Scan for the cell matching the given text and deliver its (x, y) coordinate at center. 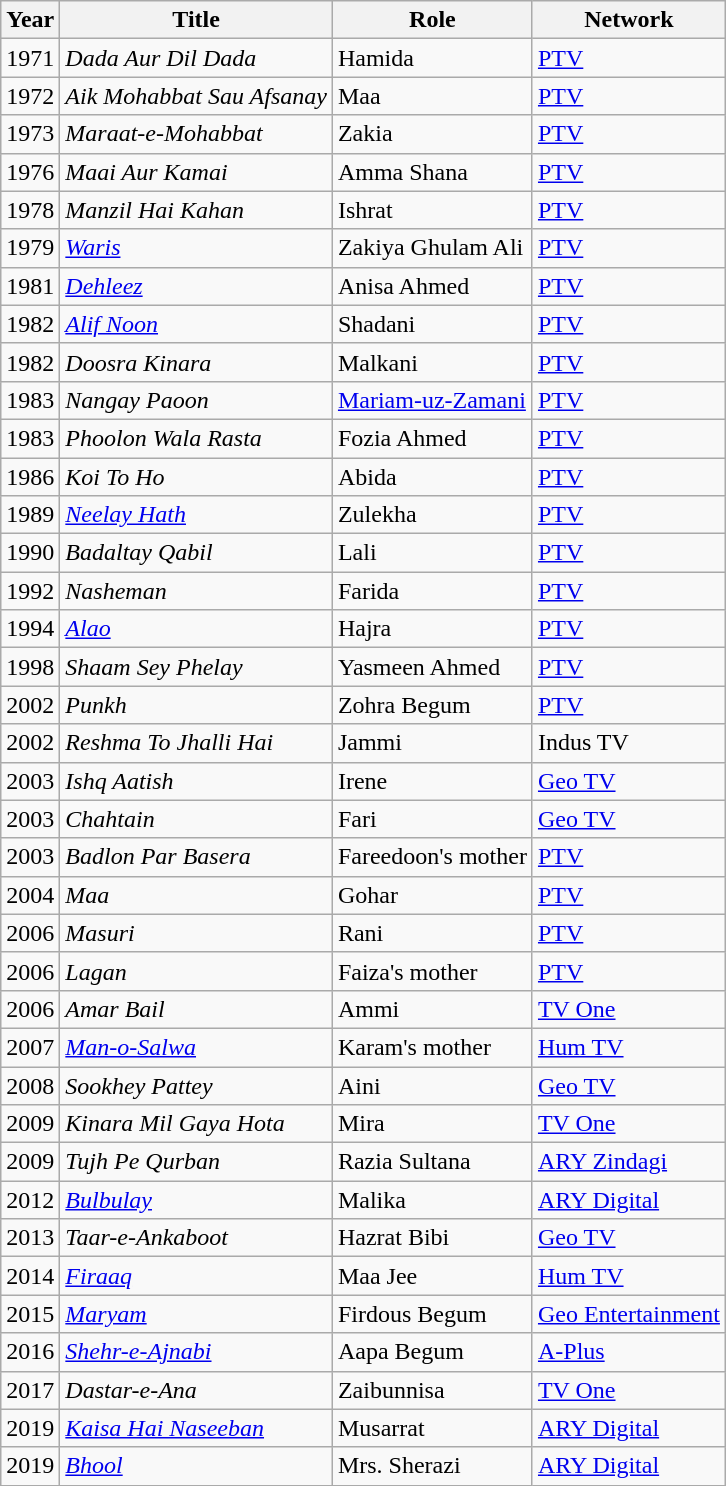
1990 (30, 553)
Amar Bail (196, 1009)
Dastar-e-Ana (196, 1390)
Shehr-e-Ajnabi (196, 1352)
1971 (30, 58)
Fari (432, 819)
2012 (30, 1200)
1979 (30, 248)
Yasmeen Ahmed (432, 667)
Year (30, 20)
Maai Aur Kamai (196, 172)
Anisa Ahmed (432, 286)
1986 (30, 477)
2008 (30, 1085)
Rani (432, 933)
Aini (432, 1085)
1989 (30, 515)
Badlon Par Basera (196, 857)
Ammi (432, 1009)
Chahtain (196, 819)
Zulekha (432, 515)
Role (432, 20)
Fozia Ahmed (432, 438)
Jammi (432, 743)
Nangay Paoon (196, 400)
Abida (432, 477)
Kinara Mil Gaya Hota (196, 1124)
Waris (196, 248)
Bhool (196, 1466)
Sookhey Pattey (196, 1085)
Nasheman (196, 591)
Phoolon Wala Rasta (196, 438)
Malkani (432, 362)
1992 (30, 591)
2015 (30, 1314)
1976 (30, 172)
Amma Shana (432, 172)
Zaibunnisa (432, 1390)
Masuri (196, 933)
Reshma To Jhalli Hai (196, 743)
1978 (30, 210)
Neelay Hath (196, 515)
Hazrat Bibi (432, 1238)
Zakia (432, 134)
Irene (432, 781)
Manzil Hai Kahan (196, 210)
2014 (30, 1276)
Fareedoon's mother (432, 857)
Koi To Ho (196, 477)
2004 (30, 895)
Network (628, 20)
Taar-e-Ankaboot (196, 1238)
2016 (30, 1352)
Firaaq (196, 1276)
Ishrat (432, 210)
Shaam Sey Phelay (196, 667)
Hajra (432, 629)
Mariam-uz-Zamani (432, 400)
Lagan (196, 971)
1994 (30, 629)
Malika (432, 1200)
1998 (30, 667)
A-Plus (628, 1352)
Zohra Begum (432, 705)
Alif Noon (196, 324)
Karam's mother (432, 1047)
Punkh (196, 705)
Hamida (432, 58)
Firdous Begum (432, 1314)
Aik Mohabbat Sau Afsanay (196, 96)
2007 (30, 1047)
Title (196, 20)
1972 (30, 96)
Doosra Kinara (196, 362)
Indus TV (628, 743)
Man-o-Salwa (196, 1047)
Maa Jee (432, 1276)
Bulbulay (196, 1200)
Faiza's mother (432, 971)
Lali (432, 553)
Mrs. Sherazi (432, 1466)
Badaltay Qabil (196, 553)
Maraat-e-Mohabbat (196, 134)
Geo Entertainment (628, 1314)
Alao (196, 629)
Zakiya Ghulam Ali (432, 248)
Dada Aur Dil Dada (196, 58)
2013 (30, 1238)
ARY Zindagi (628, 1162)
Maryam (196, 1314)
Kaisa Hai Naseeban (196, 1428)
1973 (30, 134)
Tujh Pe Qurban (196, 1162)
Mira (432, 1124)
Aapa Begum (432, 1352)
Musarrat (432, 1428)
Dehleez (196, 286)
Gohar (432, 895)
Ishq Aatish (196, 781)
Razia Sultana (432, 1162)
2017 (30, 1390)
Shadani (432, 324)
Farida (432, 591)
1981 (30, 286)
